Extract the [x, y] coordinate from the center of the cell holding the provided text.  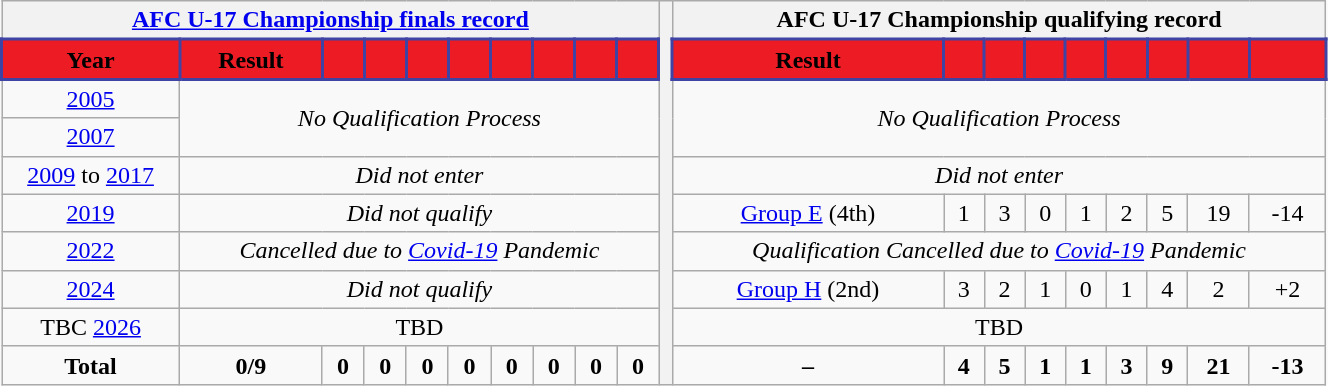
Cancelled due to Covid-19 Pandemic [420, 251]
21 [1219, 365]
2009 to 2017 [91, 175]
0/9 [251, 365]
9 [1168, 365]
Year [91, 60]
2022 [91, 251]
TBC 2026 [91, 327]
– [808, 365]
Qualification Cancelled due to Covid-19 Pandemic [998, 251]
2005 [91, 98]
Group E (4th) [808, 213]
Group H (2nd) [808, 289]
Total [91, 365]
-13 [1287, 365]
2024 [91, 289]
2019 [91, 213]
2007 [91, 137]
+2 [1287, 289]
19 [1219, 213]
AFC U-17 Championship finals record [331, 20]
AFC U-17 Championship qualifying record [998, 20]
-14 [1287, 213]
